Find where the given text appears and provide that cell's center as (X, Y) coordinate. 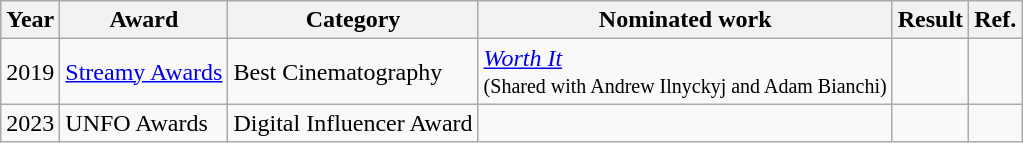
Category (353, 20)
2023 (30, 123)
UNFO Awards (144, 123)
Best Cinematography (353, 72)
Result (930, 20)
Year (30, 20)
Streamy Awards (144, 72)
Digital Influencer Award (353, 123)
Ref. (996, 20)
Worth It(Shared with Andrew Ilnyckyj and Adam Bianchi) (685, 72)
Nominated work (685, 20)
Award (144, 20)
2019 (30, 72)
